Return [x, y] of the center of cell containing provided text 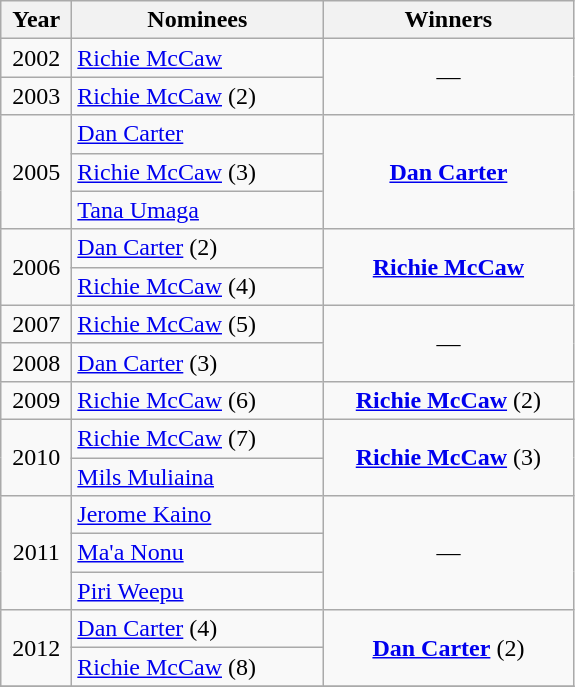
Mils Muliaina [198, 477]
2002 [36, 58]
2009 [36, 400]
2006 [36, 267]
2005 [36, 172]
2007 [36, 324]
Tana Umaga [198, 210]
Ma'a Nonu [198, 553]
Dan Carter (3) [198, 362]
2003 [36, 96]
2011 [36, 553]
2010 [36, 457]
2008 [36, 362]
Richie McCaw (5) [198, 324]
Dan Carter (4) [198, 629]
Piri Weepu [198, 591]
Year [36, 20]
Winners [448, 20]
Richie McCaw (8) [198, 667]
Richie McCaw (7) [198, 438]
Richie McCaw (6) [198, 400]
2012 [36, 648]
Nominees [198, 20]
Richie McCaw (4) [198, 286]
Jerome Kaino [198, 515]
